Detect which cell encompasses the target text, then output its (x, y) center coordinate. 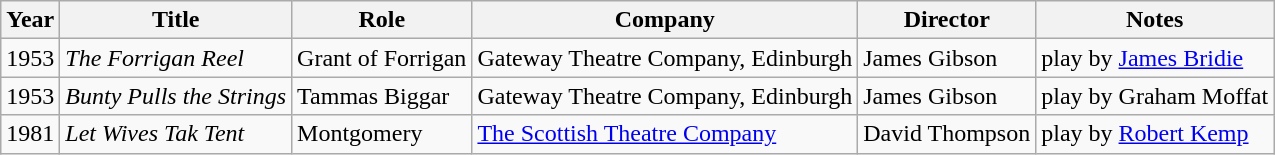
Year (30, 20)
Montgomery (382, 134)
play by James Bridie (1155, 58)
1981 (30, 134)
The Forrigan Reel (176, 58)
David Thompson (947, 134)
Role (382, 20)
Notes (1155, 20)
Director (947, 20)
Grant of Forrigan (382, 58)
play by Robert Kemp (1155, 134)
The Scottish Theatre Company (665, 134)
Company (665, 20)
Let Wives Tak Tent (176, 134)
Title (176, 20)
Bunty Pulls the Strings (176, 96)
play by Graham Moffat (1155, 96)
Tammas Biggar (382, 96)
